Pinpoint the cell where the given text exists, returning its [X, Y] midpoint coordinate. 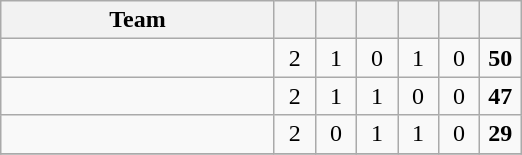
47 [500, 96]
29 [500, 134]
50 [500, 58]
Team [138, 20]
